Provide the [x, y] coordinate of the cell's center where the given text is located.  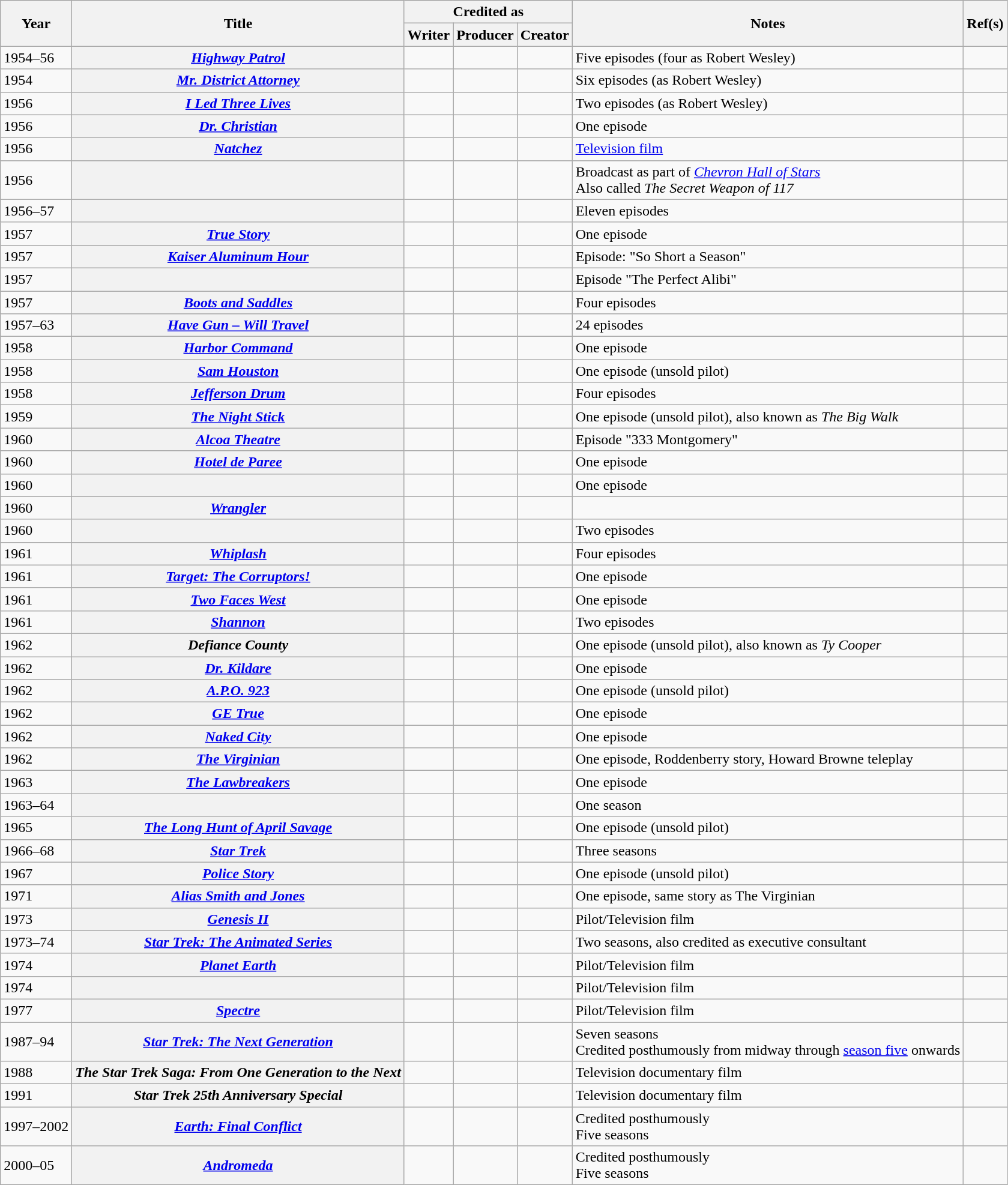
Year [36, 23]
1966–68 [36, 851]
Five episodes (four as Robert Wesley) [768, 58]
The Star Trek Saga: From One Generation to the Next [238, 1073]
24 episodes [768, 325]
Kaiser Aluminum Hour [238, 256]
Hotel de Paree [238, 462]
The Lawbreakers [238, 782]
Harbor Command [238, 348]
1973 [36, 919]
Dr. Kildare [238, 668]
One season [768, 805]
Sam Houston [238, 371]
Broadcast as part of Chevron Hall of StarsAlso called The Secret Weapon of 117 [768, 180]
1973–74 [36, 942]
1988 [36, 1073]
1991 [36, 1096]
Eleven episodes [768, 211]
Boots and Saddles [238, 302]
The Virginian [238, 759]
One episode, same story as The Virginian [768, 896]
Producer [485, 35]
Creator [545, 35]
2000–05 [36, 1166]
Star Trek 25th Anniversary Special [238, 1096]
Naked City [238, 737]
Spectre [238, 1010]
Police Story [238, 873]
1954 [36, 80]
Star Trek [238, 851]
1977 [36, 1010]
Highway Patrol [238, 58]
Ref(s) [985, 23]
Dr. Christian [238, 126]
Whiplash [238, 553]
A.P.O. 923 [238, 691]
Episode "333 Montgomery" [768, 439]
1957–63 [36, 325]
Jefferson Drum [238, 394]
Have Gun – Will Travel [238, 325]
One episode (unsold pilot), also known as The Big Walk [768, 417]
Wrangler [238, 508]
Mr. District Attorney [238, 80]
1956–57 [36, 211]
One episode (unsold pilot), also known as Ty Cooper [768, 645]
Planet Earth [238, 965]
Earth: Final Conflict [238, 1126]
Episode "The Perfect Alibi" [768, 279]
1967 [36, 873]
Alias Smith and Jones [238, 896]
1997–2002 [36, 1126]
One episode, Roddenberry story, Howard Browne teleplay [768, 759]
Writer [429, 35]
I Led Three Lives [238, 103]
True Story [238, 234]
1987–94 [36, 1041]
Notes [768, 23]
Star Trek: The Next Generation [238, 1041]
1963–64 [36, 805]
GE True [238, 714]
Two Faces West [238, 599]
Natchez [238, 149]
Star Trek: The Animated Series [238, 942]
Title [238, 23]
Andromeda [238, 1166]
The Night Stick [238, 417]
Episode: "So Short a Season" [768, 256]
Defiance County [238, 645]
1959 [36, 417]
Alcoa Theatre [238, 439]
Television film [768, 149]
Credited as [488, 12]
Genesis II [238, 919]
1971 [36, 896]
1965 [36, 828]
Two episodes (as Robert Wesley) [768, 103]
Target: The Corruptors! [238, 576]
Three seasons [768, 851]
The Long Hunt of April Savage [238, 828]
Six episodes (as Robert Wesley) [768, 80]
Seven seasonsCredited posthumously from midway through season five onwards [768, 1041]
1954–56 [36, 58]
1963 [36, 782]
Shannon [238, 622]
Two seasons, also credited as executive consultant [768, 942]
